Identify which cell holds the provided text, then report its (x, y) central coordinate. 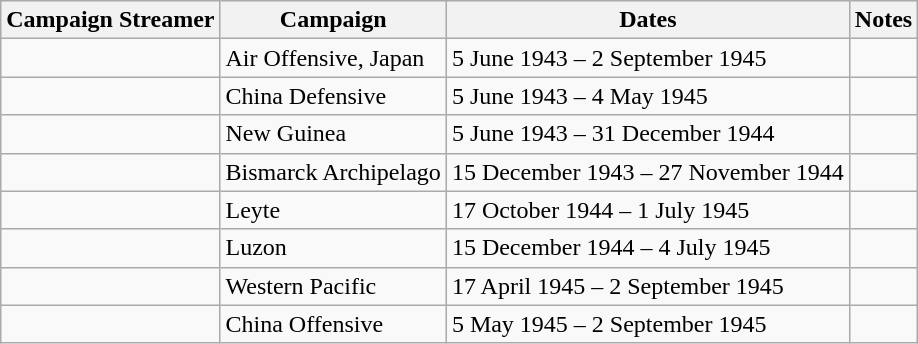
5 June 1943 – 2 September 1945 (648, 58)
Campaign Streamer (110, 20)
17 October 1944 – 1 July 1945 (648, 210)
5 May 1945 – 2 September 1945 (648, 324)
Air Offensive, Japan (333, 58)
Bismarck Archipelago (333, 172)
Campaign (333, 20)
New Guinea (333, 134)
Luzon (333, 248)
China Defensive (333, 96)
17 April 1945 – 2 September 1945 (648, 286)
Western Pacific (333, 286)
15 December 1944 – 4 July 1945 (648, 248)
5 June 1943 – 4 May 1945 (648, 96)
Leyte (333, 210)
15 December 1943 – 27 November 1944 (648, 172)
Dates (648, 20)
Notes (883, 20)
China Offensive (333, 324)
5 June 1943 – 31 December 1944 (648, 134)
